From the cell containing the given text, extract its center point as [x, y] coordinate. 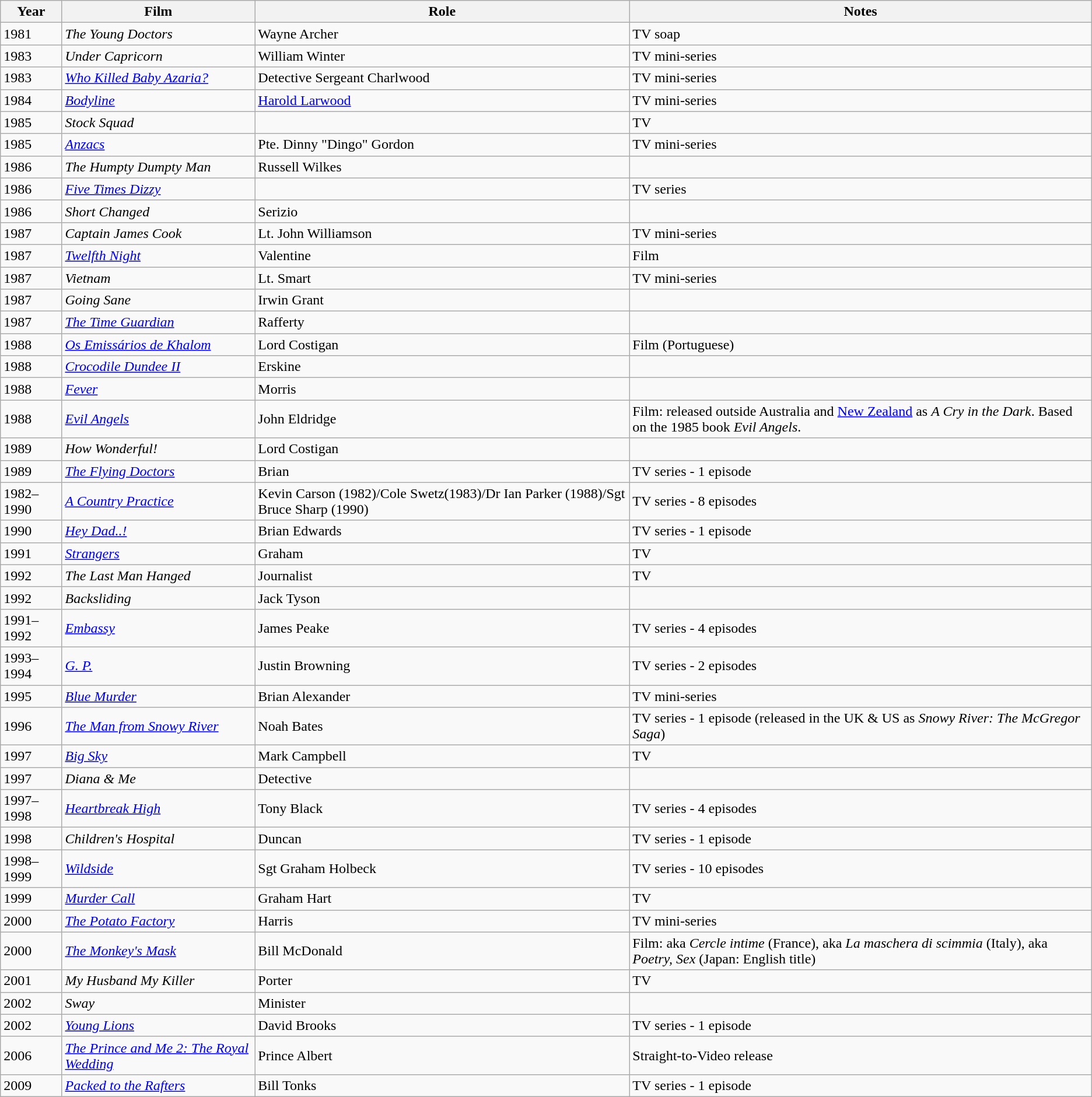
Film: aka Cercle intime (France), aka La maschera di scimmia (Italy), aka Poetry, Sex (Japan: English title) [860, 951]
Stock Squad [159, 122]
1984 [32, 100]
The Flying Doctors [159, 471]
The Last Man Hanged [159, 576]
Os Emissários de Khalom [159, 345]
Five Times Dizzy [159, 189]
Diana & Me [159, 779]
1996 [32, 727]
Blue Murder [159, 696]
Duncan [442, 839]
John Eldridge [442, 419]
2006 [32, 1056]
Wildside [159, 869]
TV series - 10 episodes [860, 869]
Young Lions [159, 1025]
1982–1990 [32, 502]
Pte. Dinny "Dingo" Gordon [442, 145]
Who Killed Baby Azaria? [159, 78]
1998–1999 [32, 869]
1991–1992 [32, 628]
Justin Browning [442, 666]
Role [442, 12]
Sgt Graham Holbeck [442, 869]
Harold Larwood [442, 100]
Bill Tonks [442, 1085]
Morris [442, 389]
Backsliding [159, 598]
Jack Tyson [442, 598]
Straight-to-Video release [860, 1056]
Big Sky [159, 756]
Detective Sergeant Charlwood [442, 78]
Evil Angels [159, 419]
TV soap [860, 34]
Porter [442, 981]
Vietnam [159, 278]
William Winter [442, 56]
Going Sane [159, 300]
Twelfth Night [159, 255]
Russell Wilkes [442, 167]
Packed to the Rafters [159, 1085]
The Monkey's Mask [159, 951]
Film (Portuguese) [860, 345]
Detective [442, 779]
1993–1994 [32, 666]
Sway [159, 1003]
Year [32, 12]
Noah Bates [442, 727]
TV series - 8 episodes [860, 502]
Crocodile Dundee II [159, 367]
1999 [32, 899]
Rafferty [442, 323]
Valentine [442, 255]
A Country Practice [159, 502]
1991 [32, 553]
The Young Doctors [159, 34]
Minister [442, 1003]
Bodyline [159, 100]
Strangers [159, 553]
2001 [32, 981]
Kevin Carson (1982)/Cole Swetz(1983)/Dr Ian Parker (1988)/Sgt Bruce Sharp (1990) [442, 502]
How Wonderful! [159, 449]
Bill McDonald [442, 951]
Lt. Smart [442, 278]
Captain James Cook [159, 233]
Harris [442, 921]
1981 [32, 34]
2009 [32, 1085]
TV series - 2 episodes [860, 666]
Graham [442, 553]
Anzacs [159, 145]
Prince Albert [442, 1056]
Hey Dad..! [159, 531]
Short Changed [159, 211]
Brian [442, 471]
Journalist [442, 576]
Irwin Grant [442, 300]
TV series - 1 episode (released in the UK & US as Snowy River: The McGregor Saga) [860, 727]
Brian Alexander [442, 696]
Notes [860, 12]
Film: released outside Australia and New Zealand as A Cry in the Dark. Based on the 1985 book Evil Angels. [860, 419]
1997–1998 [32, 808]
Brian Edwards [442, 531]
1990 [32, 531]
Children's Hospital [159, 839]
The Prince and Me 2: The Royal Wedding [159, 1056]
The Potato Factory [159, 921]
Lt. John Williamson [442, 233]
1998 [32, 839]
Under Capricorn [159, 56]
The Time Guardian [159, 323]
G. P. [159, 666]
Wayne Archer [442, 34]
Embassy [159, 628]
The Man from Snowy River [159, 727]
1995 [32, 696]
TV series [860, 189]
Heartbreak High [159, 808]
Tony Black [442, 808]
David Brooks [442, 1025]
Erskine [442, 367]
Graham Hart [442, 899]
James Peake [442, 628]
My Husband My Killer [159, 981]
Murder Call [159, 899]
Serizio [442, 211]
Fever [159, 389]
Mark Campbell [442, 756]
The Humpty Dumpty Man [159, 167]
